Determine the (X, Y) coordinate at the center of the cell enclosing the given text.  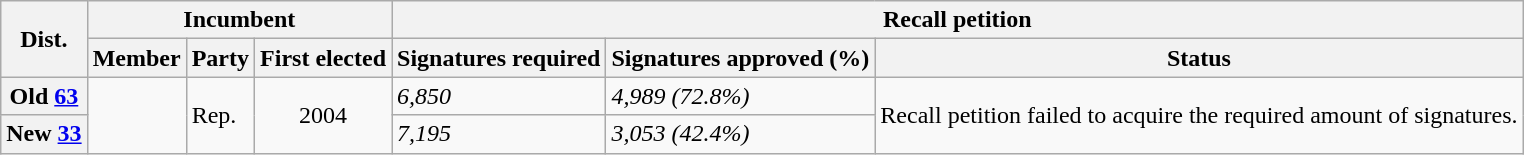
4,989 (72.8%) (740, 96)
Rep. (220, 115)
Signatures required (499, 58)
2004 (324, 115)
Recall petition failed to acquire the required amount of signatures. (1199, 115)
Incumbent (239, 20)
Party (220, 58)
7,195 (499, 134)
Recall petition (958, 20)
6,850 (499, 96)
Dist. (44, 39)
Signatures approved (%) (740, 58)
First elected (324, 58)
3,053 (42.4%) (740, 134)
Member (136, 58)
Old 63 (44, 96)
Status (1199, 58)
New 33 (44, 134)
